Provide the (X, Y) coordinate of the cell's center where the given text is located.  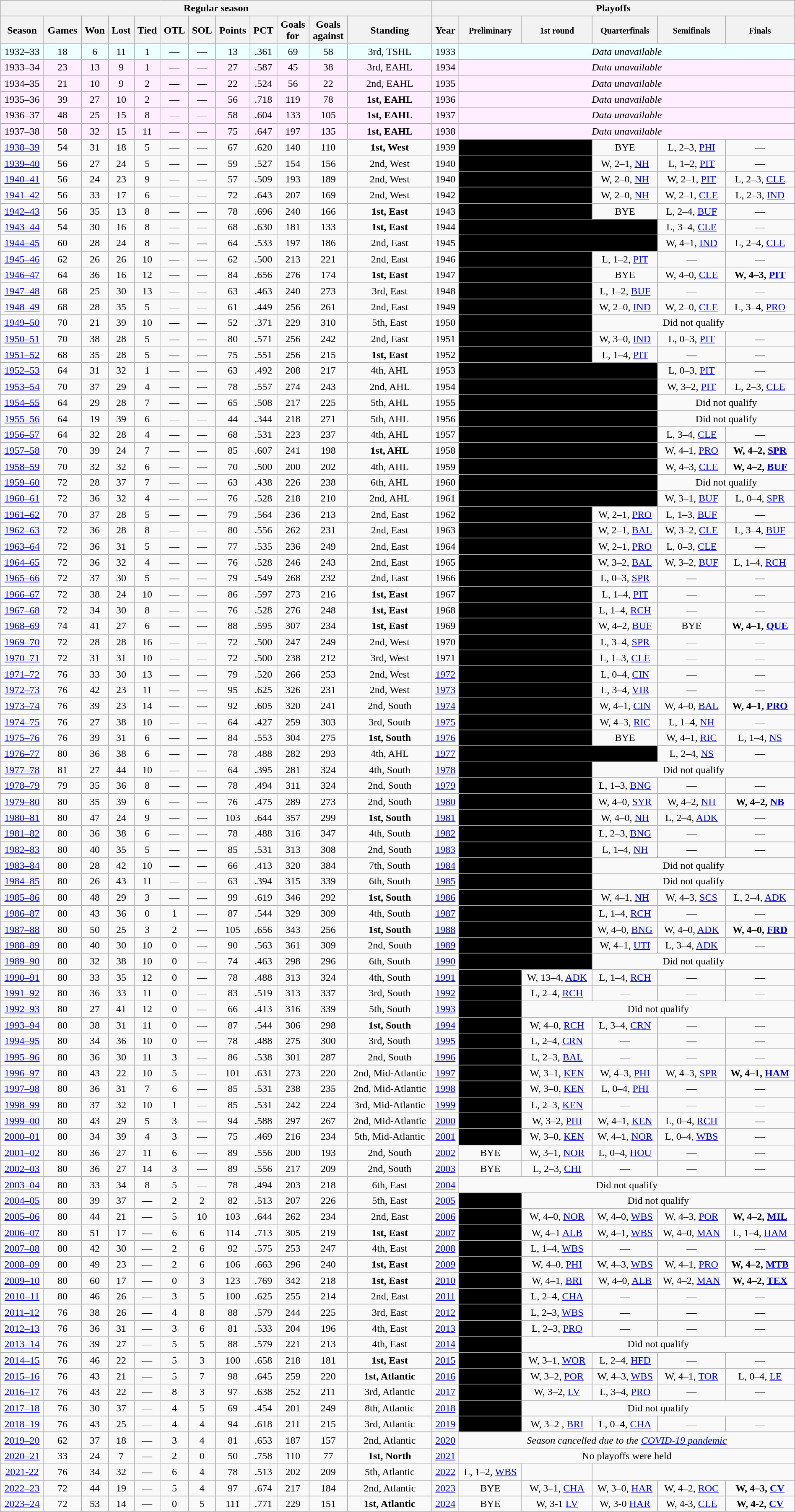
2007 (445, 1232)
1980 (445, 802)
Season cancelled due to the COVID-19 pandemic (626, 1440)
L, 0–4, WBS (692, 1137)
Playoffs (613, 8)
1955–56 (22, 418)
307 (293, 626)
5th, South (390, 1009)
1960–61 (22, 499)
OTL (174, 30)
L, 0–4, HOU (625, 1153)
1955 (445, 403)
67 (233, 147)
W, 3–2 , BRI (557, 1424)
W, 3–2, BAL (625, 562)
.449 (263, 307)
.638 (263, 1392)
2009 (445, 1265)
1960 (445, 483)
1972–73 (22, 690)
114 (233, 1232)
1993–94 (22, 1025)
329 (293, 913)
W, 3–2, BUF (692, 562)
1981 (445, 818)
L, 3–4, SPR (625, 642)
W, 4–0, WBS (625, 1216)
W, 4–1 ALB (557, 1232)
1944–45 (22, 243)
.557 (263, 387)
1967–68 (22, 610)
135 (328, 131)
198 (328, 450)
244 (293, 1312)
326 (293, 690)
1st, AHL (390, 450)
1951–52 (22, 355)
297 (293, 1121)
2008 (445, 1249)
1957–58 (22, 450)
W, 4–2, NH (692, 802)
3rd, West (390, 658)
214 (328, 1296)
1938 (445, 131)
268 (293, 578)
2001–02 (22, 1153)
311 (293, 786)
119 (293, 99)
1965 (445, 562)
Year (445, 30)
1948 (445, 291)
1959–60 (22, 483)
343 (293, 929)
1991–92 (22, 993)
L, 2–3, PHI (692, 147)
1995–96 (22, 1057)
.535 (263, 546)
2004 (445, 1185)
281 (293, 770)
2018–19 (22, 1424)
2023 (445, 1488)
No playoffs were held (626, 1456)
W, 4–0, CLE (692, 275)
1949–50 (22, 323)
.520 (263, 674)
184 (328, 1488)
301 (293, 1057)
W, 3–1, BUF (692, 499)
1997–98 (22, 1089)
W, 4–2, SPR (760, 450)
308 (328, 850)
2020 (445, 1440)
274 (293, 387)
L, 2–4, NS (692, 754)
151 (328, 1504)
.718 (263, 99)
.604 (263, 115)
255 (293, 1296)
156 (328, 163)
.769 (263, 1281)
L, 2–4, RCH (557, 993)
W, 2–0, CLE (692, 307)
2021 (445, 1456)
289 (293, 802)
W, 4–3, RIC (625, 722)
2015 (445, 1360)
.575 (263, 1249)
.696 (263, 211)
1965–66 (22, 578)
W, 4–1, WBS (625, 1232)
347 (328, 834)
Season (22, 30)
293 (328, 754)
346 (293, 897)
L, 1–4, NS (760, 738)
2007–08 (22, 1249)
1945–46 (22, 259)
1979–80 (22, 802)
2024 (445, 1504)
1974 (445, 706)
1989 (445, 945)
1953–54 (22, 387)
W, 3-1 LV (557, 1504)
1954–55 (22, 403)
1983–84 (22, 865)
1946–47 (22, 275)
1999–00 (22, 1121)
L, 3–4, VIR (625, 690)
1937–38 (22, 131)
W, 4–2, MTB (760, 1265)
203 (293, 1185)
6th, AHL (390, 483)
W, 4–0, ALB (625, 1281)
L, 0–4, CIN (625, 674)
2002–03 (22, 1169)
3rd, Mid-Atlantic (390, 1105)
W, 4–1, BRI (557, 1281)
W, 2–1, CLE (692, 195)
1986 (445, 897)
1995 (445, 1041)
.620 (263, 147)
1985–86 (22, 897)
.758 (263, 1456)
2016 (445, 1376)
65 (233, 403)
1971–72 (22, 674)
1st round (557, 30)
W, 3–2, CLE (692, 530)
1966–67 (22, 594)
W, 4–1, NH (625, 897)
1981–82 (22, 834)
.371 (263, 323)
Regular season (216, 8)
169 (328, 195)
1936 (445, 99)
.771 (263, 1504)
2005 (445, 1200)
157 (328, 1440)
47 (95, 818)
.618 (263, 1424)
52 (233, 323)
.643 (263, 195)
1973 (445, 690)
1982 (445, 834)
1983 (445, 850)
.427 (263, 722)
1952 (445, 355)
W, 2–1, BAL (625, 530)
246 (293, 562)
Won (95, 30)
2006–07 (22, 1232)
1969 (445, 626)
208 (293, 371)
L, 2–3, IND (760, 195)
2009–10 (22, 1281)
5th, Mid-Atlantic (390, 1137)
1956 (445, 418)
Points (233, 30)
1947 (445, 275)
2002 (445, 1153)
1984–85 (22, 881)
1948–49 (22, 307)
.469 (263, 1137)
W, 3–1, NOR (557, 1153)
212 (328, 658)
.663 (263, 1265)
2004–05 (22, 1200)
L, 2–4, CLE (760, 243)
1971 (445, 658)
Preliminary (490, 30)
W, 3–2, PIT (692, 387)
1996 (445, 1057)
.631 (263, 1073)
W, 4–3, CV (760, 1488)
.647 (263, 131)
1977 (445, 754)
51 (95, 1232)
W, 4–1, UTI (625, 945)
W, 4–2, NB (760, 802)
1942 (445, 195)
1934–35 (22, 83)
.571 (263, 339)
337 (328, 993)
1950–51 (22, 339)
.438 (263, 483)
357 (293, 818)
L, 2–3, CHI (557, 1169)
L, 2–3, BAL (557, 1057)
.607 (263, 450)
1949 (445, 307)
1933 (445, 52)
1954 (445, 387)
1943 (445, 211)
1998 (445, 1089)
1968–69 (22, 626)
L, 1–4, WBS (557, 1249)
1976 (445, 738)
61 (233, 307)
315 (293, 881)
1933–34 (22, 68)
49 (95, 1265)
W, 2–0, IND (625, 307)
1997 (445, 1073)
.454 (263, 1408)
2003 (445, 1169)
W, 3–1, CHA (557, 1488)
.563 (263, 945)
L, 0–4, RCH (692, 1121)
83 (233, 993)
1973–74 (22, 706)
W, 4–2, MAN (692, 1281)
1941–42 (22, 195)
L, 0–4, LE (760, 1376)
2017 (445, 1392)
1989–90 (22, 961)
303 (328, 722)
8th, Atlantic (390, 1408)
1994 (445, 1025)
W, 3–0, HAR (625, 1488)
1987 (445, 913)
6th, East (390, 1185)
W, 4–3, POR (692, 1216)
204 (293, 1328)
292 (328, 897)
1945 (445, 243)
2017–18 (22, 1408)
1987–88 (22, 929)
2000 (445, 1121)
1950 (445, 323)
1988 (445, 929)
1982–83 (22, 850)
123 (233, 1281)
166 (328, 211)
2018 (445, 1408)
140 (293, 147)
2008–09 (22, 1265)
W, 3–2, POR (557, 1376)
187 (293, 1440)
W, 3-0 HAR (625, 1504)
219 (328, 1232)
.553 (263, 738)
Goalsagainst (328, 30)
1951 (445, 339)
Tied (148, 30)
1959 (445, 467)
1932–33 (22, 52)
201 (293, 1408)
2005–06 (22, 1216)
1964–65 (22, 562)
SOL (202, 30)
Lost (121, 30)
1935 (445, 83)
1940–41 (22, 179)
1975 (445, 722)
1966 (445, 578)
196 (328, 1328)
1935–36 (22, 99)
1991 (445, 977)
101 (233, 1073)
2010 (445, 1281)
W, 3–2, LV (557, 1392)
1952–53 (22, 371)
2021-22 (22, 1472)
261 (328, 307)
W, 4–1, KEN (625, 1121)
.653 (263, 1440)
L, 0–4, CHA (625, 1424)
2011–12 (22, 1312)
.597 (263, 594)
2020–21 (22, 1456)
1956–57 (22, 434)
1993 (445, 1009)
2015–16 (22, 1376)
.344 (263, 418)
1996–97 (22, 1073)
186 (328, 243)
57 (233, 179)
2019–20 (22, 1440)
W, 4–0, SYR (625, 802)
271 (328, 418)
W, 3–2, PHI (557, 1121)
.519 (263, 993)
1967 (445, 594)
W, 4–3, PHI (625, 1073)
1992–93 (22, 1009)
1st, West (390, 147)
1976–77 (22, 754)
L, 0–3, CLE (692, 546)
1985 (445, 881)
2019 (445, 1424)
1964 (445, 546)
1962–63 (22, 530)
95 (233, 690)
W, 4–1, RIC (692, 738)
248 (328, 610)
.658 (263, 1360)
1974–75 (22, 722)
L, 2–4, CRN (557, 1041)
2006 (445, 1216)
L, 0–3, SPR (625, 578)
.588 (263, 1121)
Standing (390, 30)
2011 (445, 1296)
1936–37 (22, 115)
1994–95 (22, 1041)
Quarterfinals (625, 30)
1944 (445, 227)
L, 1–3, BNG (625, 786)
W, 4–1, HAM (760, 1073)
3rd, EAHL (390, 68)
W, 2–1, NH (625, 163)
1958 (445, 450)
2012 (445, 1312)
210 (328, 499)
59 (233, 163)
1968 (445, 610)
1986–87 (22, 913)
2001 (445, 1137)
53 (95, 1504)
154 (293, 163)
2016–17 (22, 1392)
2nd, EAHL (390, 83)
90 (233, 945)
.508 (263, 403)
.619 (263, 897)
W, 4–0, ADK (692, 929)
2013 (445, 1328)
2022–23 (22, 1488)
1970–71 (22, 658)
W, 4-3, CLE (692, 1504)
.492 (263, 371)
.564 (263, 514)
L, 1–4, HAM (760, 1232)
W, 4–0, MAN (692, 1232)
1999 (445, 1105)
W, 13–4, ADK (557, 977)
W, 4–1, TOR (692, 1376)
106 (233, 1265)
361 (293, 945)
.524 (263, 83)
98 (233, 1376)
1961–62 (22, 514)
45 (293, 68)
.527 (263, 163)
.674 (263, 1488)
.551 (263, 355)
L, 3–4, CRN (625, 1025)
W, 4-2, CV (760, 1504)
W, 4–3, PIT (760, 275)
2003–04 (22, 1185)
.538 (263, 1057)
282 (293, 754)
1969–70 (22, 642)
.394 (263, 881)
1943–44 (22, 227)
L, 3–4, BUF (760, 530)
1992 (445, 993)
W, 4–2, ROC (692, 1488)
232 (328, 578)
.395 (263, 770)
299 (328, 818)
1979 (445, 786)
1978–79 (22, 786)
2013–14 (22, 1344)
237 (328, 434)
224 (328, 1105)
.587 (263, 68)
2023–24 (22, 1504)
287 (328, 1057)
1990–91 (22, 977)
1963–64 (22, 546)
300 (328, 1041)
305 (293, 1232)
W, 4–1, IND (692, 243)
W, 4–1, CIN (625, 706)
.509 (263, 179)
1978 (445, 770)
L, 2–3, BNG (625, 834)
.645 (263, 1376)
L, 2–4, CHA (557, 1296)
252 (293, 1392)
1961 (445, 499)
PCT (263, 30)
L, 3–4, ADK (692, 945)
Semifinals (692, 30)
W, 4–0, BNG (625, 929)
1998–99 (22, 1105)
.713 (263, 1232)
1970 (445, 642)
W, 4–0, NH (625, 818)
W, 4–1, NOR (625, 1137)
1st, North (390, 1456)
W, 2–1, PIT (692, 179)
L, 0–4, SPR (760, 499)
Finals (760, 30)
2014 (445, 1344)
1990 (445, 961)
.549 (263, 578)
223 (293, 434)
W, 4–0, BAL (692, 706)
7th, South (390, 865)
W, 4–0, RCH (557, 1025)
W, 4–0, PHI (557, 1265)
2022 (445, 1472)
L, 2–3, WBS (557, 1312)
5th, Atlantic (390, 1472)
W, 3–1, KEN (557, 1073)
L, 2–3, PRO (557, 1328)
1957 (445, 434)
1939 (445, 147)
.595 (263, 626)
306 (293, 1025)
.605 (263, 706)
W, 4–3, SCS (692, 897)
W, 4–2, MIL (760, 1216)
3rd, TSHL (390, 52)
1984 (445, 865)
2010–11 (22, 1296)
W, 4–1, QUE (760, 626)
1937 (445, 115)
1946 (445, 259)
82 (233, 1200)
Games (62, 30)
L, 2–4, BUF (692, 211)
L, 1–2, WBS (490, 1472)
1963 (445, 530)
1953 (445, 371)
304 (293, 738)
174 (328, 275)
.475 (263, 802)
L, 0–4, PHI (625, 1089)
1962 (445, 514)
1980–81 (22, 818)
W, 3–1, WOR (557, 1360)
1958–59 (22, 467)
99 (233, 897)
2014–15 (22, 1360)
266 (293, 674)
189 (328, 179)
Goalsfor (293, 30)
384 (328, 865)
1947–48 (22, 291)
W, 4–0, FRD (760, 929)
W, 3–0, IND (625, 339)
2000–01 (22, 1137)
L, 1–3, CLE (625, 658)
L, 1–2, BUF (625, 291)
2012–13 (22, 1328)
W, 4–0, NOR (557, 1216)
1939–40 (22, 163)
111 (233, 1504)
1977–78 (22, 770)
W, 4–2, TEX (760, 1281)
310 (328, 323)
267 (328, 1121)
W, 4–3, CLE (692, 467)
1942–43 (22, 211)
1988–89 (22, 945)
1975–76 (22, 738)
L, 2–3, KEN (557, 1105)
L, 1–3, BUF (692, 514)
W, 4–3, SPR (692, 1073)
1938–39 (22, 147)
L, 2–4, HFD (625, 1360)
1972 (445, 674)
.361 (263, 52)
342 (293, 1281)
.630 (263, 227)
235 (328, 1089)
1934 (445, 68)
